Return the (x, y) coordinate for the center point of the cell that contains the specified text.  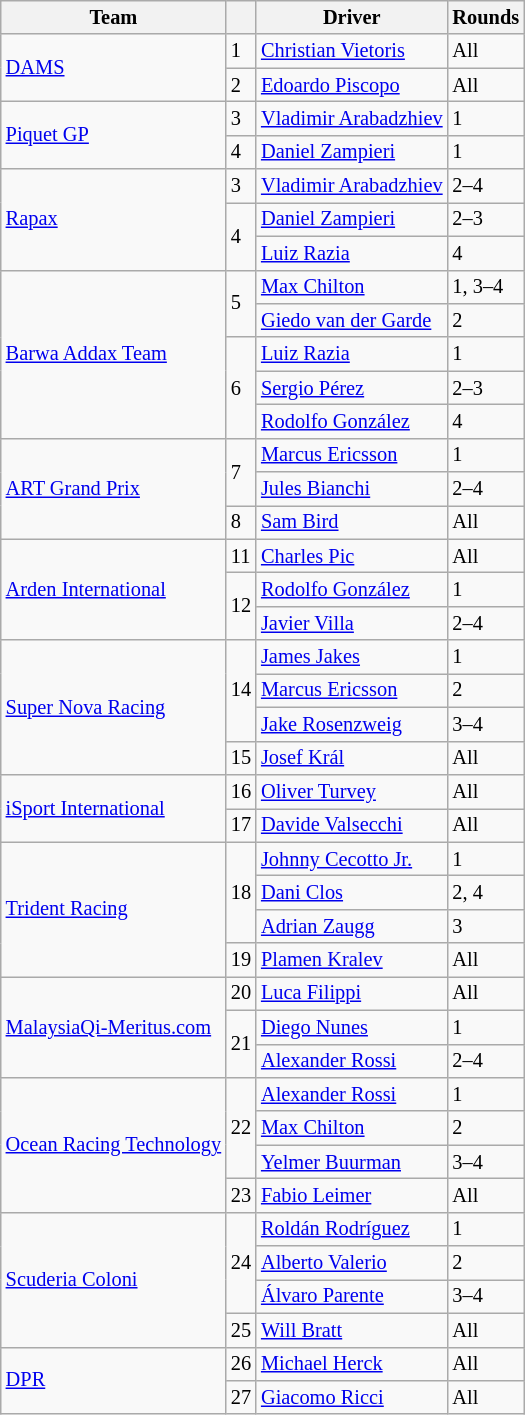
15 (241, 758)
21 (241, 1044)
Diego Nunes (352, 1027)
Javier Villa (352, 623)
Dani Clos (352, 892)
19 (241, 960)
Jake Rosenzweig (352, 724)
20 (241, 993)
Giedo van der Garde (352, 320)
Charles Pic (352, 556)
1, 3–4 (486, 287)
16 (241, 791)
iSport International (114, 808)
Yelmer Buurman (352, 1162)
MalaysiaQi-Meritus.com (114, 1026)
Luca Filippi (352, 993)
Michael Herck (352, 1364)
Davide Valsecchi (352, 825)
17 (241, 825)
Team (114, 17)
Oliver Turvey (352, 791)
22 (241, 1128)
Rapax (114, 220)
8 (241, 522)
18 (241, 892)
Driver (352, 17)
Johnny Cecotto Jr. (352, 859)
14 (241, 690)
DPR (114, 1380)
Fabio Leimer (352, 1195)
25 (241, 1330)
Álvaro Parente (352, 1296)
6 (241, 388)
Edoardo Piscopo (352, 85)
ART Grand Prix (114, 488)
Giacomo Ricci (352, 1397)
Will Bratt (352, 1330)
Arden International (114, 590)
12 (241, 606)
Ocean Racing Technology (114, 1144)
Scuderia Coloni (114, 1280)
26 (241, 1364)
7 (241, 472)
Alberto Valerio (352, 1263)
Christian Vietoris (352, 51)
24 (241, 1262)
Plamen Kralev (352, 960)
Josef Král (352, 758)
2, 4 (486, 892)
James Jakes (352, 657)
Roldán Rodríguez (352, 1229)
Trident Racing (114, 910)
Sam Bird (352, 522)
DAMS (114, 68)
27 (241, 1397)
23 (241, 1195)
Super Nova Racing (114, 708)
11 (241, 556)
5 (241, 304)
Sergio Pérez (352, 388)
Piquet GP (114, 134)
Barwa Addax Team (114, 354)
Adrian Zaugg (352, 926)
Jules Bianchi (352, 489)
Rounds (486, 17)
